Locate the cell with the specified text and output its [X, Y] center coordinate. 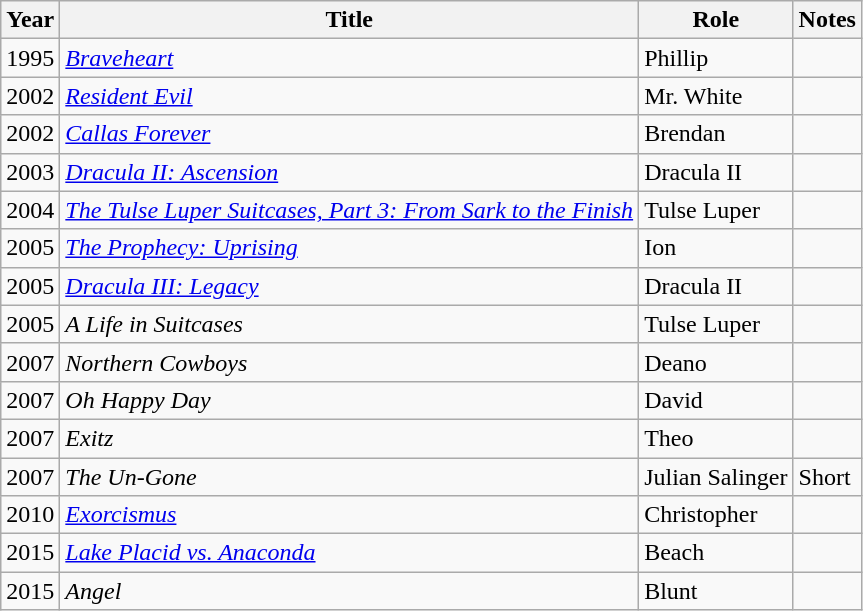
Dracula III: Legacy [350, 286]
Beach [716, 553]
Callas Forever [350, 134]
Title [350, 20]
Ion [716, 248]
Notes [827, 20]
Year [30, 20]
Theo [716, 438]
Dracula II: Ascension [350, 172]
Northern Cowboys [350, 362]
Role [716, 20]
Christopher [716, 515]
The Prophecy: Uprising [350, 248]
Deano [716, 362]
Exitz [350, 438]
2003 [30, 172]
Blunt [716, 591]
David [716, 400]
Brendan [716, 134]
Braveheart [350, 58]
1995 [30, 58]
2004 [30, 210]
2010 [30, 515]
Angel [350, 591]
Mr. White [716, 96]
The Un-Gone [350, 477]
Julian Salinger [716, 477]
Short [827, 477]
Resident Evil [350, 96]
The Tulse Luper Suitcases, Part 3: From Sark to the Finish [350, 210]
Exorcismus [350, 515]
Phillip [716, 58]
A Life in Suitcases [350, 324]
Lake Placid vs. Anaconda [350, 553]
Oh Happy Day [350, 400]
